Capture the cell that displays the provided text and extract its (x, y) central coordinate. 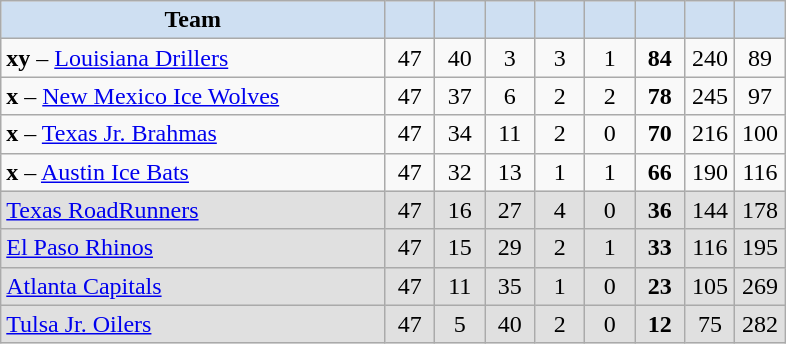
29 (510, 248)
89 (760, 58)
37 (460, 96)
Team (193, 20)
190 (710, 172)
23 (660, 286)
12 (660, 324)
x – New Mexico Ice Wolves (193, 96)
36 (660, 210)
144 (710, 210)
245 (710, 96)
178 (760, 210)
100 (760, 134)
15 (460, 248)
282 (760, 324)
xy – Louisiana Drillers (193, 58)
75 (710, 324)
33 (660, 248)
5 (460, 324)
Atlanta Capitals (193, 286)
Tulsa Jr. Oilers (193, 324)
97 (760, 96)
216 (710, 134)
6 (510, 96)
32 (460, 172)
240 (710, 58)
66 (660, 172)
105 (710, 286)
34 (460, 134)
269 (760, 286)
4 (560, 210)
16 (460, 210)
x – Austin Ice Bats (193, 172)
Texas RoadRunners (193, 210)
27 (510, 210)
13 (510, 172)
70 (660, 134)
195 (760, 248)
El Paso Rhinos (193, 248)
84 (660, 58)
x – Texas Jr. Brahmas (193, 134)
78 (660, 96)
35 (510, 286)
